Detect which cell encompasses the target text, then output its [x, y] center coordinate. 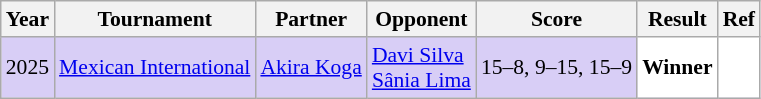
Akira Koga [310, 68]
Opponent [422, 19]
Davi Silva Sânia Lima [422, 68]
Mexican International [154, 68]
15–8, 9–15, 15–9 [556, 68]
Tournament [154, 19]
2025 [28, 68]
Result [678, 19]
Winner [678, 68]
Year [28, 19]
Score [556, 19]
Partner [310, 19]
Ref [739, 19]
